Search for the cell housing the specified text and yield its (X, Y) center coordinate. 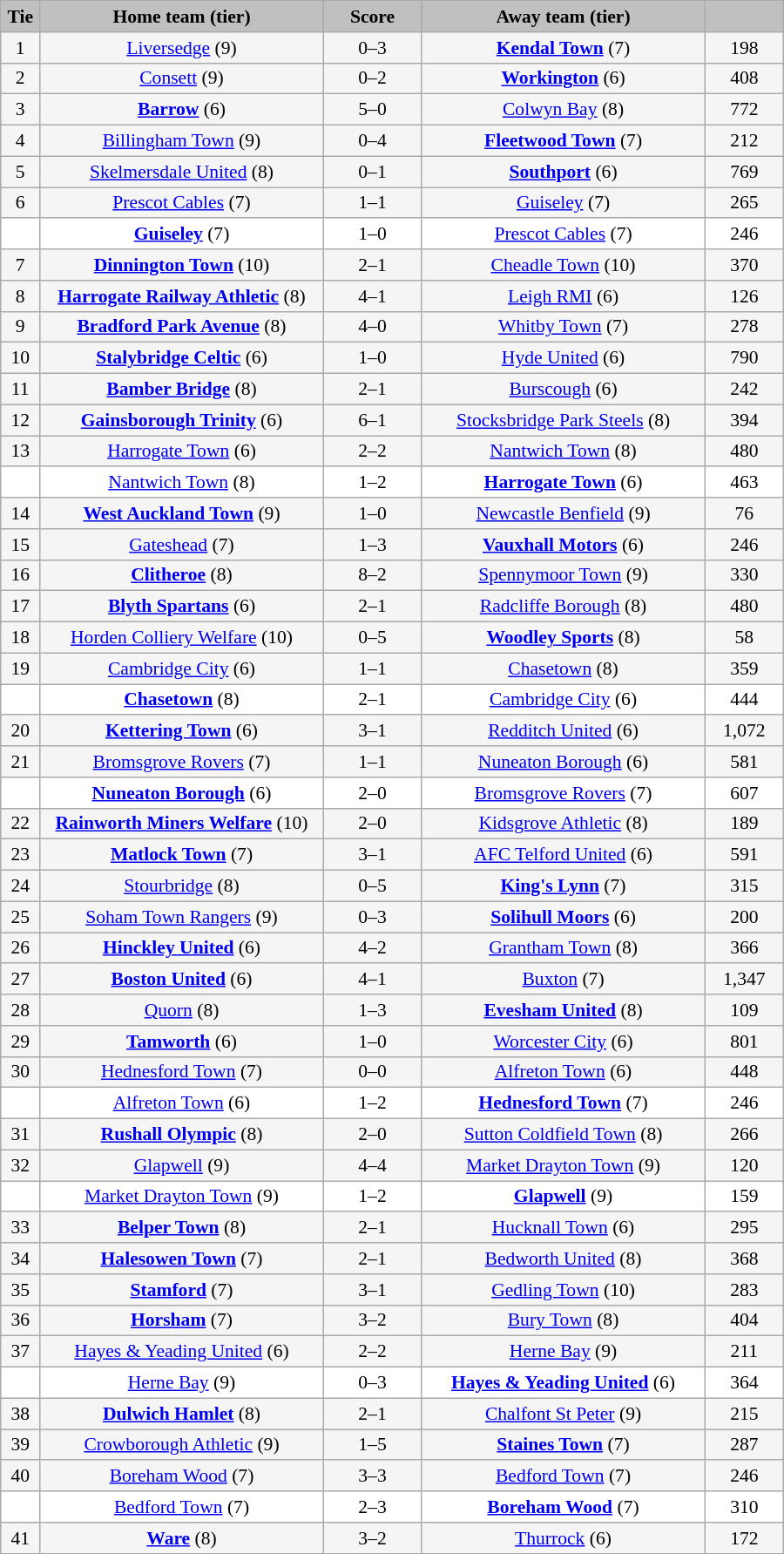
Tamworth (6) (182, 1042)
Horsham (7) (182, 1320)
315 (744, 886)
24 (21, 886)
Liversedge (9) (182, 48)
Harrogate Railway Athletic (8) (182, 296)
Southport (6) (564, 172)
Soham Town Rangers (9) (182, 917)
215 (744, 1414)
607 (744, 793)
Barrow (6) (182, 110)
Ware (8) (182, 1538)
790 (744, 358)
295 (744, 1228)
4–0 (372, 327)
368 (744, 1259)
3–3 (372, 1476)
21 (21, 762)
242 (744, 390)
Gedling Town (10) (564, 1290)
211 (744, 1352)
Stalybridge Celtic (6) (182, 358)
Stocksbridge Park Steels (8) (564, 420)
Hucknall Town (6) (564, 1228)
39 (21, 1445)
200 (744, 917)
Score (372, 17)
2 (21, 78)
12 (21, 420)
Hyde United (6) (564, 358)
Kidsgrove Athletic (8) (564, 824)
359 (744, 668)
801 (744, 1042)
Bedworth United (8) (564, 1259)
25 (21, 917)
Staines Town (7) (564, 1445)
0–2 (372, 78)
4–4 (372, 1165)
33 (21, 1228)
Skelmersdale United (8) (182, 172)
287 (744, 1445)
198 (744, 48)
159 (744, 1197)
35 (21, 1290)
448 (744, 1072)
Kendal Town (7) (564, 48)
10 (21, 358)
Rainworth Miners Welfare (10) (182, 824)
769 (744, 172)
Newcastle Benfield (9) (564, 513)
408 (744, 78)
Boston United (6) (182, 980)
Away team (tier) (564, 17)
4 (21, 141)
Stourbridge (8) (182, 886)
Bamber Bridge (8) (182, 390)
9 (21, 327)
278 (744, 327)
772 (744, 110)
Clitheroe (8) (182, 575)
13 (21, 451)
265 (744, 203)
Hinckley United (6) (182, 948)
34 (21, 1259)
30 (21, 1072)
Gainsborough Trinity (6) (182, 420)
Sutton Coldfield Town (8) (564, 1135)
1,072 (744, 731)
591 (744, 855)
23 (21, 855)
26 (21, 948)
28 (21, 1010)
394 (744, 420)
189 (744, 824)
Chalfont St Peter (9) (564, 1414)
16 (21, 575)
8–2 (372, 575)
37 (21, 1352)
Woodley Sports (8) (564, 638)
Gateshead (7) (182, 545)
2–3 (372, 1507)
Dinnington Town (10) (182, 265)
Worcester City (6) (564, 1042)
Dulwich Hamlet (8) (182, 1414)
Spennymoor Town (9) (564, 575)
0–1 (372, 172)
404 (744, 1320)
Bury Town (8) (564, 1320)
Colwyn Bay (8) (564, 110)
0–4 (372, 141)
463 (744, 483)
Leigh RMI (6) (564, 296)
6 (21, 203)
Redditch United (6) (564, 731)
3 (21, 110)
4–2 (372, 948)
Kettering Town (6) (182, 731)
126 (744, 296)
18 (21, 638)
Stamford (7) (182, 1290)
Quorn (8) (182, 1010)
32 (21, 1165)
Radcliffe Borough (8) (564, 607)
8 (21, 296)
Fleetwood Town (7) (564, 141)
Cheadle Town (10) (564, 265)
King's Lynn (7) (564, 886)
38 (21, 1414)
212 (744, 141)
Grantham Town (8) (564, 948)
11 (21, 390)
366 (744, 948)
Tie (21, 17)
330 (744, 575)
Halesowen Town (7) (182, 1259)
76 (744, 513)
7 (21, 265)
6–1 (372, 420)
29 (21, 1042)
Solihull Moors (6) (564, 917)
172 (744, 1538)
Thurrock (6) (564, 1538)
1–5 (372, 1445)
120 (744, 1165)
22 (21, 824)
17 (21, 607)
Horden Colliery Welfare (10) (182, 638)
364 (744, 1383)
31 (21, 1135)
Evesham United (8) (564, 1010)
Burscough (6) (564, 390)
Crowborough Athletic (9) (182, 1445)
27 (21, 980)
36 (21, 1320)
109 (744, 1010)
444 (744, 700)
58 (744, 638)
AFC Telford United (6) (564, 855)
5–0 (372, 110)
15 (21, 545)
19 (21, 668)
Buxton (7) (564, 980)
266 (744, 1135)
Rushall Olympic (8) (182, 1135)
283 (744, 1290)
41 (21, 1538)
Workington (6) (564, 78)
Belper Town (8) (182, 1228)
Vauxhall Motors (6) (564, 545)
5 (21, 172)
14 (21, 513)
Bradford Park Avenue (8) (182, 327)
40 (21, 1476)
581 (744, 762)
0–0 (372, 1072)
Matlock Town (7) (182, 855)
1 (21, 48)
310 (744, 1507)
Consett (9) (182, 78)
Blyth Spartans (6) (182, 607)
20 (21, 731)
370 (744, 265)
Whitby Town (7) (564, 327)
Home team (tier) (182, 17)
West Auckland Town (9) (182, 513)
1,347 (744, 980)
Billingham Town (9) (182, 141)
